Provide the [x, y] coordinate of the cell's center where the given text is located.  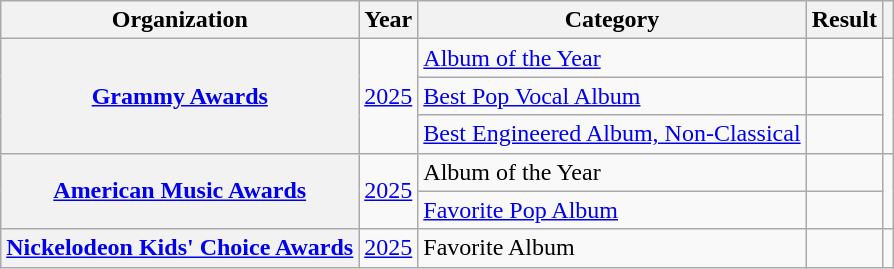
Organization [180, 20]
Result [844, 20]
Nickelodeon Kids' Choice Awards [180, 248]
Favorite Album [612, 248]
Favorite Pop Album [612, 210]
Best Pop Vocal Album [612, 96]
Best Engineered Album, Non-Classical [612, 134]
Category [612, 20]
American Music Awards [180, 191]
Grammy Awards [180, 96]
Year [388, 20]
